Find where the given text appears and provide that cell's center as (X, Y) coordinate. 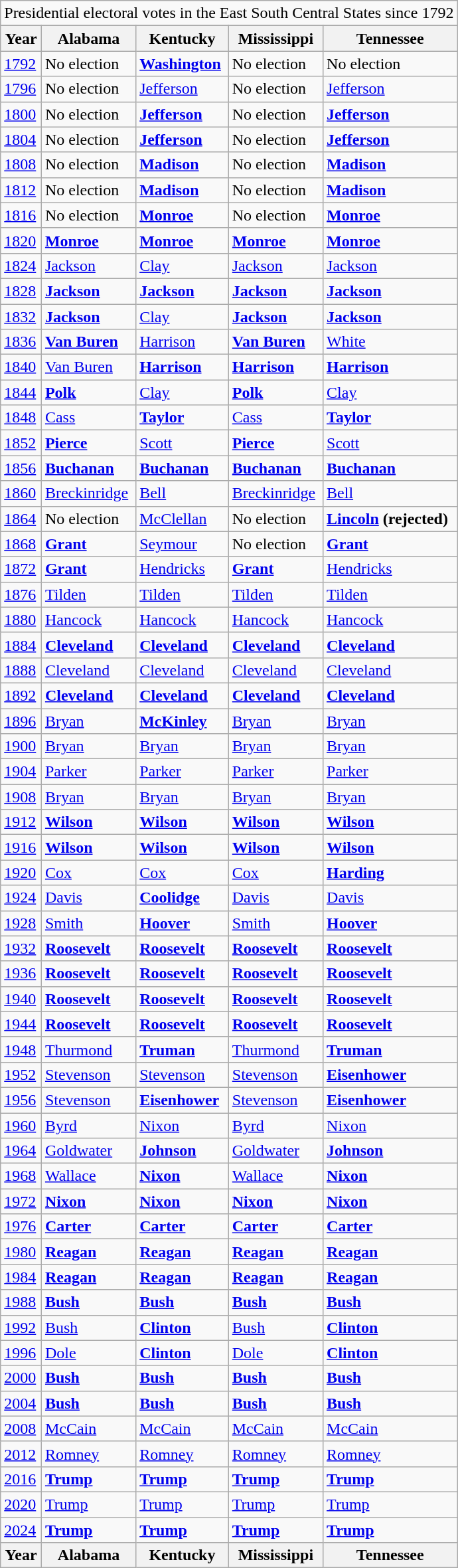
McKinley (183, 721)
1824 (21, 266)
1964 (21, 1151)
Presidential electoral votes in the East South Central States since 1792 (229, 13)
1904 (21, 772)
1912 (21, 822)
1792 (21, 64)
1980 (21, 1252)
1956 (21, 1100)
1972 (21, 1201)
2004 (21, 1403)
1932 (21, 948)
2012 (21, 1454)
1844 (21, 392)
2000 (21, 1378)
White (390, 342)
1860 (21, 493)
2024 (21, 1529)
Lincoln (rejected) (390, 519)
2008 (21, 1429)
1848 (21, 418)
1876 (21, 594)
Coolidge (183, 898)
1864 (21, 519)
Harding (390, 873)
1976 (21, 1227)
1872 (21, 569)
1920 (21, 873)
1852 (21, 443)
2016 (21, 1479)
1940 (21, 999)
1888 (21, 670)
1936 (21, 974)
Seymour (183, 544)
1944 (21, 1024)
1968 (21, 1176)
1992 (21, 1328)
1804 (21, 139)
1948 (21, 1049)
1828 (21, 291)
1984 (21, 1277)
1924 (21, 898)
2020 (21, 1504)
1808 (21, 165)
1796 (21, 89)
1832 (21, 317)
1996 (21, 1353)
1880 (21, 620)
1884 (21, 645)
1840 (21, 367)
1952 (21, 1075)
1820 (21, 240)
1928 (21, 923)
1916 (21, 847)
McClellan (183, 519)
1816 (21, 215)
1900 (21, 746)
1892 (21, 695)
1812 (21, 190)
1868 (21, 544)
1856 (21, 468)
1896 (21, 721)
1960 (21, 1126)
1908 (21, 797)
1800 (21, 114)
1836 (21, 342)
1988 (21, 1302)
Washington (183, 64)
